Output the (X, Y) coordinate of the center of the cell containing the given text.  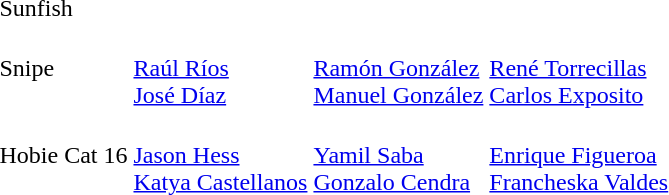
Raúl RíosJosé Díaz (220, 68)
Ramón GonzálezManuel González (398, 68)
